Capture the cell that displays the provided text and extract its [x, y] central coordinate. 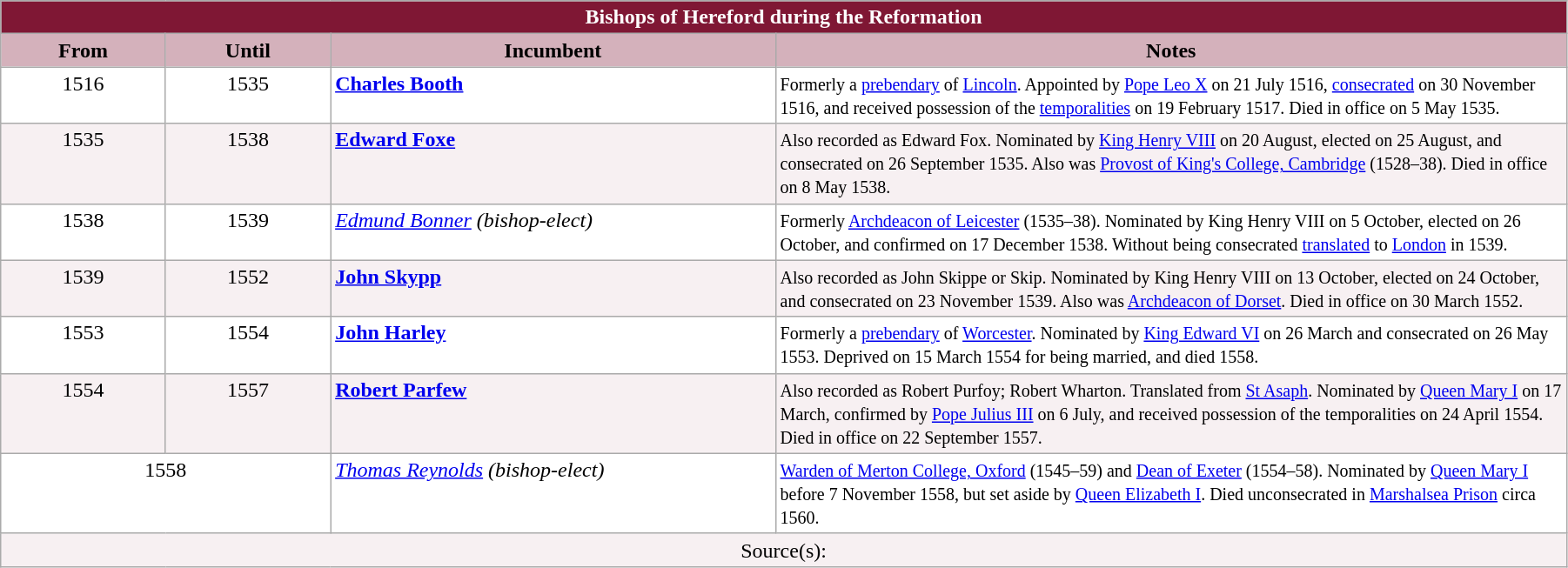
1553 [84, 344]
1557 [247, 413]
Source(s): [784, 550]
1558 [165, 493]
Robert Parfew [553, 413]
1516 [84, 96]
Notes [1171, 50]
From [84, 50]
John Skypp [553, 289]
Bishops of Hereford during the Reformation [784, 17]
Incumbent [553, 50]
Thomas Reynolds (bishop-elect) [553, 493]
Until [247, 50]
Edward Foxe [553, 164]
Edmund Bonner (bishop-elect) [553, 231]
John Harley [553, 344]
1552 [247, 289]
Charles Booth [553, 96]
